Determine the [x, y] coordinate at the center of the cell enclosing the given text.  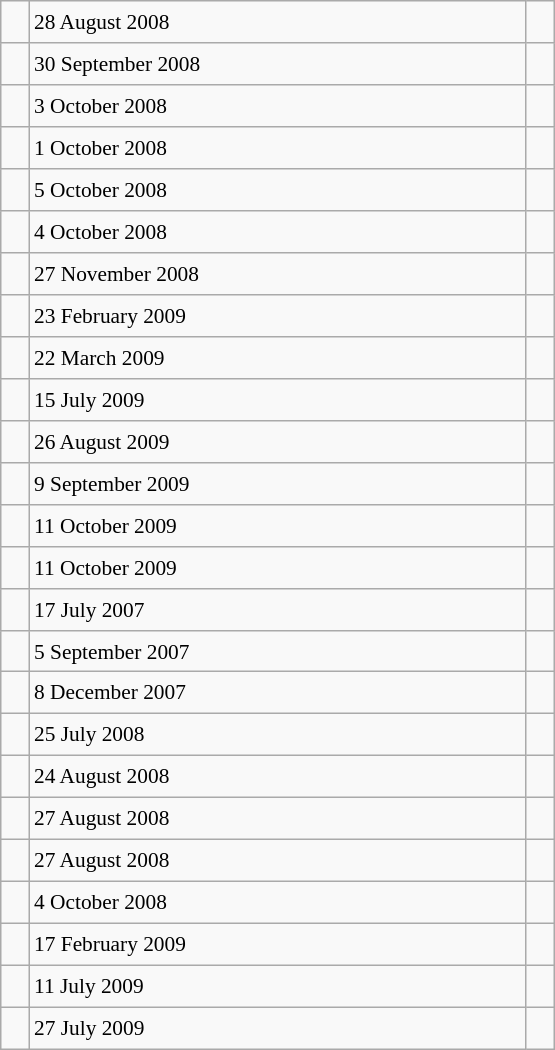
22 March 2009 [278, 358]
3 October 2008 [278, 106]
25 July 2008 [278, 735]
23 February 2009 [278, 316]
9 September 2009 [278, 483]
17 July 2007 [278, 609]
26 August 2009 [278, 441]
17 February 2009 [278, 945]
8 December 2007 [278, 693]
27 November 2008 [278, 274]
15 July 2009 [278, 399]
5 October 2008 [278, 190]
5 September 2007 [278, 651]
11 July 2009 [278, 986]
28 August 2008 [278, 22]
30 September 2008 [278, 64]
27 July 2009 [278, 1028]
1 October 2008 [278, 148]
24 August 2008 [278, 777]
